Find where the given text appears and provide that cell's center as (x, y) coordinate. 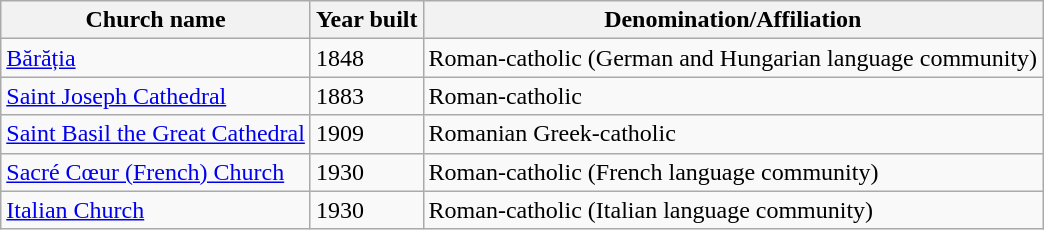
1848 (366, 58)
Italian Church (156, 210)
Roman-catholic (Italian language community) (733, 210)
1883 (366, 96)
Year built (366, 20)
Bărăția (156, 58)
Saint Joseph Cathedral (156, 96)
Denomination/Affiliation (733, 20)
Roman-catholic (733, 96)
1909 (366, 134)
Church name (156, 20)
Romanian Greek-catholic (733, 134)
Saint Basil the Great Cathedral (156, 134)
Roman-catholic (German and Hungarian language community) (733, 58)
Roman-catholic (French language community) (733, 172)
Sacré Cœur (French) Church (156, 172)
